Return [x, y] of the center of cell containing provided text 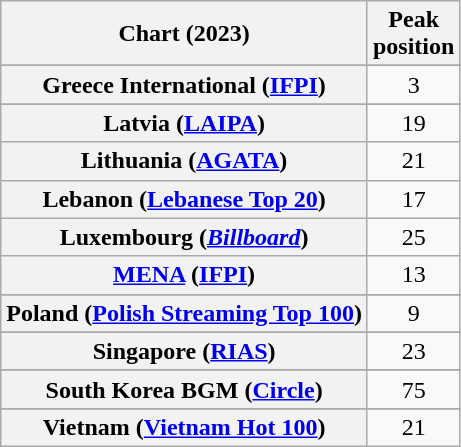
Lebanon (Lebanese Top 20) [184, 199]
South Korea BGM (Circle) [184, 389]
25 [413, 237]
17 [413, 199]
Vietnam (Vietnam Hot 100) [184, 427]
Luxembourg (Billboard) [184, 237]
19 [413, 123]
13 [413, 275]
MENA (IFPI) [184, 275]
Greece International (IFPI) [184, 85]
Latvia (LAIPA) [184, 123]
Peakposition [413, 34]
9 [413, 313]
Singapore (RIAS) [184, 351]
Poland (Polish Streaming Top 100) [184, 313]
Chart (2023) [184, 34]
Lithuania (AGATA) [184, 161]
75 [413, 389]
3 [413, 85]
23 [413, 351]
